Detect which cell encompasses the target text, then output its (x, y) center coordinate. 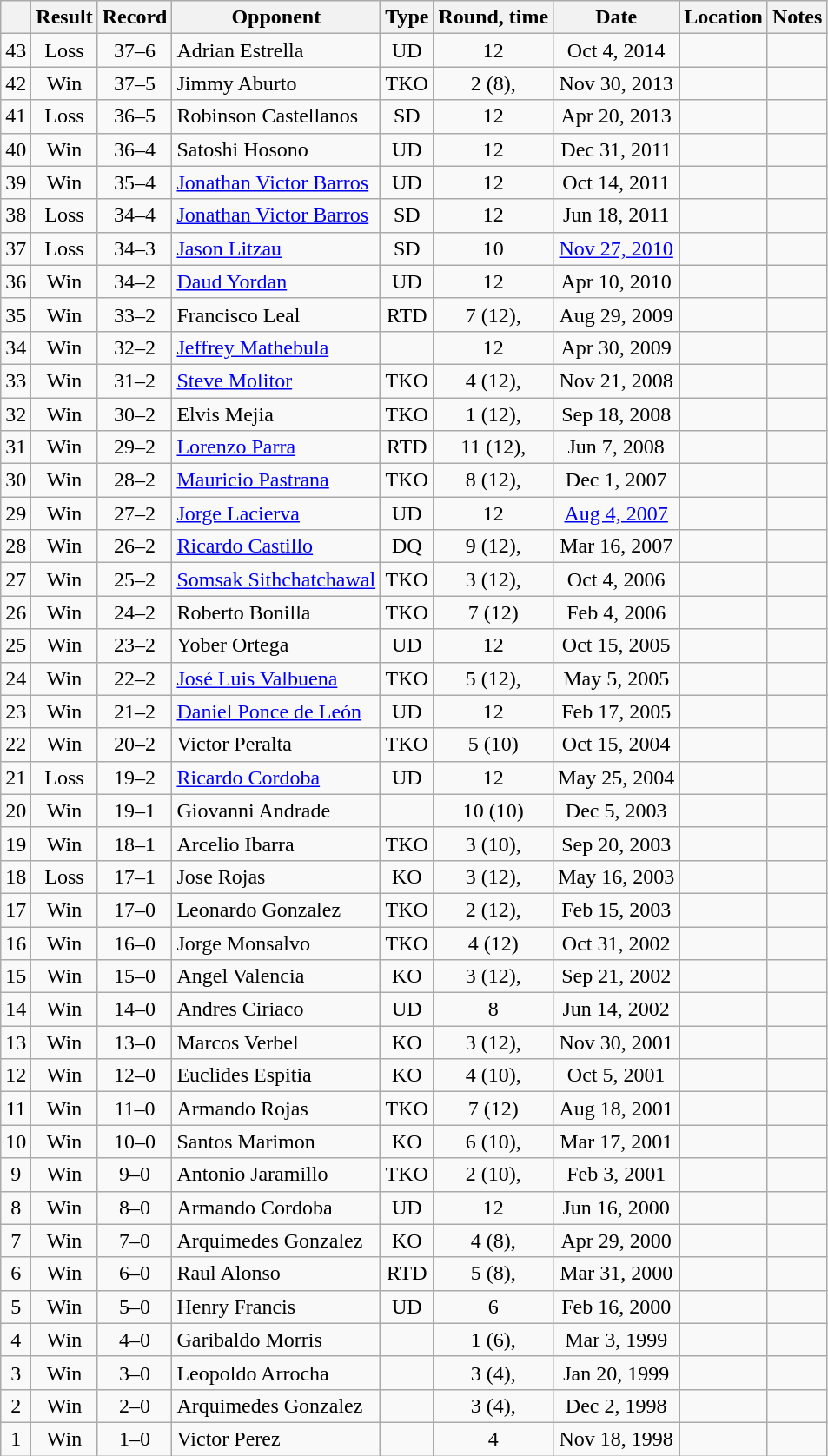
Oct 31, 2002 (617, 943)
Garibaldo Morris (276, 1340)
9 (12), (493, 546)
11 (16, 1109)
10 (10) (493, 811)
Feb 15, 2003 (617, 910)
Oct 14, 2011 (617, 182)
31–2 (135, 381)
Result (64, 17)
5 (8), (493, 1274)
Armando Cordoba (276, 1208)
Opponent (276, 17)
2–0 (135, 1406)
Jun 14, 2002 (617, 1009)
May 5, 2005 (617, 678)
Mar 31, 2000 (617, 1274)
Apr 10, 2010 (617, 281)
Apr 30, 2009 (617, 347)
Date (617, 17)
19–2 (135, 778)
4 (10), (493, 1075)
9 (16, 1175)
May 16, 2003 (617, 877)
Leopoldo Arrocha (276, 1373)
18 (16, 877)
22–2 (135, 678)
Feb 4, 2006 (617, 612)
Dec 1, 2007 (617, 480)
Aug 29, 2009 (617, 314)
6 (10), (493, 1142)
8–0 (135, 1208)
Dec 2, 1998 (617, 1406)
26 (16, 612)
Feb 17, 2005 (617, 711)
Andres Ciriaco (276, 1009)
9–0 (135, 1175)
25 (16, 645)
Giovanni Andrade (276, 811)
Santos Marimon (276, 1142)
23 (16, 711)
25–2 (135, 579)
35–4 (135, 182)
Sep 21, 2002 (617, 976)
20–2 (135, 745)
Mar 3, 1999 (617, 1340)
Feb 16, 2000 (617, 1307)
29 (16, 513)
Steve Molitor (276, 381)
Record (135, 17)
Robinson Castellanos (276, 116)
1 (12), (493, 414)
Oct 15, 2005 (617, 645)
11 (12), (493, 447)
Victor Perez (276, 1439)
14–0 (135, 1009)
Jun 18, 2011 (617, 215)
Nov 18, 1998 (617, 1439)
5 (10) (493, 745)
19–1 (135, 811)
7 (16, 1241)
Notes (797, 17)
14 (16, 1009)
34 (16, 347)
Nov 21, 2008 (617, 381)
19 (16, 844)
2 (16, 1406)
36–5 (135, 116)
Jose Rojas (276, 877)
Jason Litzau (276, 248)
34–2 (135, 281)
Armando Rojas (276, 1109)
33–2 (135, 314)
37 (16, 248)
Aug 18, 2001 (617, 1109)
7–0 (135, 1241)
2 (12), (493, 910)
32 (16, 414)
Jorge Monsalvo (276, 943)
24 (16, 678)
24–2 (135, 612)
26–2 (135, 546)
Ricardo Castillo (276, 546)
20 (16, 811)
4 (12) (493, 943)
Apr 20, 2013 (617, 116)
Angel Valencia (276, 976)
Victor Peralta (276, 745)
11–0 (135, 1109)
3–0 (135, 1373)
Yober Ortega (276, 645)
Jun 16, 2000 (617, 1208)
31 (16, 447)
5–0 (135, 1307)
30–2 (135, 414)
5 (12), (493, 678)
36 (16, 281)
15–0 (135, 976)
4–0 (135, 1340)
27–2 (135, 513)
May 25, 2004 (617, 778)
12–0 (135, 1075)
Oct 15, 2004 (617, 745)
2 (8), (493, 83)
34–4 (135, 215)
Antonio Jaramillo (276, 1175)
21 (16, 778)
39 (16, 182)
36–4 (135, 149)
29–2 (135, 447)
32–2 (135, 347)
7 (12), (493, 314)
Elvis Mejia (276, 414)
4 (12), (493, 381)
Arcelio Ibarra (276, 844)
37–5 (135, 83)
13 (16, 1042)
Apr 29, 2000 (617, 1241)
Oct 4, 2014 (617, 50)
5 (16, 1307)
16–0 (135, 943)
6–0 (135, 1274)
18–1 (135, 844)
Roberto Bonilla (276, 612)
28–2 (135, 480)
Jeffrey Mathebula (276, 347)
16 (16, 943)
Mar 16, 2007 (617, 546)
17 (16, 910)
21–2 (135, 711)
Round, time (493, 17)
27 (16, 579)
22 (16, 745)
Oct 4, 2006 (617, 579)
Jan 20, 1999 (617, 1373)
Dec 31, 2011 (617, 149)
Euclides Espitia (276, 1075)
23–2 (135, 645)
Marcos Verbel (276, 1042)
28 (16, 546)
34–3 (135, 248)
Daniel Ponce de León (276, 711)
Dec 5, 2003 (617, 811)
42 (16, 83)
Raul Alonso (276, 1274)
Oct 5, 2001 (617, 1075)
8 (12), (493, 480)
José Luis Valbuena (276, 678)
Jorge Lacierva (276, 513)
Jimmy Aburto (276, 83)
Mar 17, 2001 (617, 1142)
Nov 30, 2001 (617, 1042)
13–0 (135, 1042)
Type (407, 17)
15 (16, 976)
Sep 20, 2003 (617, 844)
2 (10), (493, 1175)
1 (16, 1439)
40 (16, 149)
Location (724, 17)
10–0 (135, 1142)
Aug 4, 2007 (617, 513)
41 (16, 116)
17–0 (135, 910)
Adrian Estrella (276, 50)
Nov 30, 2013 (617, 83)
30 (16, 480)
Sep 18, 2008 (617, 414)
Feb 3, 2001 (617, 1175)
Nov 27, 2010 (617, 248)
Ricardo Cordoba (276, 778)
Henry Francis (276, 1307)
35 (16, 314)
43 (16, 50)
1–0 (135, 1439)
38 (16, 215)
Francisco Leal (276, 314)
Daud Yordan (276, 281)
Leonardo Gonzalez (276, 910)
3 (10), (493, 844)
Satoshi Hosono (276, 149)
DQ (407, 546)
Jun 7, 2008 (617, 447)
37–6 (135, 50)
1 (6), (493, 1340)
Somsak Sithchatchawal (276, 579)
Lorenzo Parra (276, 447)
Mauricio Pastrana (276, 480)
17–1 (135, 877)
4 (8), (493, 1241)
3 (16, 1373)
33 (16, 381)
